Find where the given text appears and provide that cell's center as (x, y) coordinate. 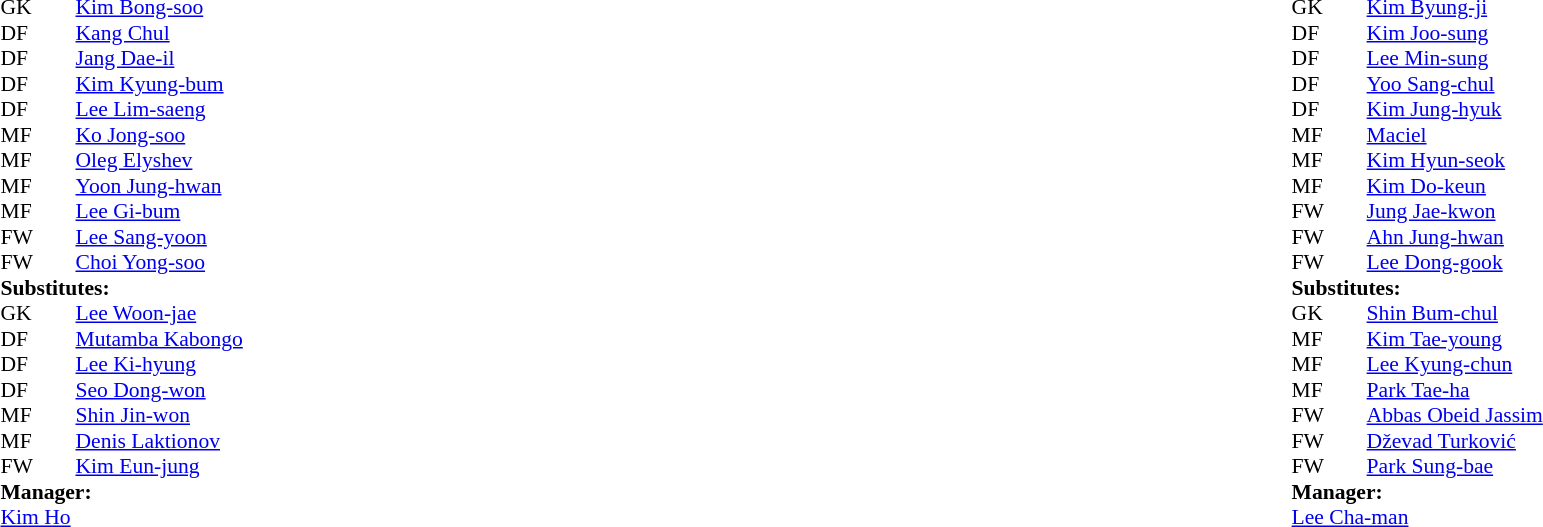
Seo Dong-won (160, 390)
Kim Hyun-seok (1455, 161)
Yoon Jung-hwan (160, 186)
Kim Eun-jung (160, 467)
Lee Woon-jae (160, 313)
Kim Kyung-bum (160, 84)
Kim Do-keun (1455, 186)
Lee Sang-yoon (160, 237)
Shin Bum-chul (1455, 313)
Yoo Sang-chul (1455, 84)
Dževad Turković (1455, 441)
Lee Lim-saeng (160, 109)
Lee Kyung-chun (1455, 365)
Choi Yong-soo (160, 263)
Oleg Elyshev (160, 161)
Shin Jin-won (160, 415)
Kang Chul (160, 33)
Ko Jong-soo (160, 135)
Lee Dong-gook (1455, 263)
Kim Joo-sung (1455, 33)
Kim Tae-young (1455, 339)
Mutamba Kabongo (160, 339)
Park Sung-bae (1455, 467)
Kim Jung-hyuk (1455, 109)
Abbas Obeid Jassim (1455, 415)
Lee Gi-bum (160, 211)
Maciel (1455, 135)
Denis Laktionov (160, 441)
Jang Dae-il (160, 59)
Lee Ki-hyung (160, 365)
Lee Min-sung (1455, 59)
Ahn Jung-hwan (1455, 237)
Jung Jae-kwon (1455, 211)
Park Tae-ha (1455, 390)
